Return the (X, Y) coordinate for the center point of the cell that contains the specified text.  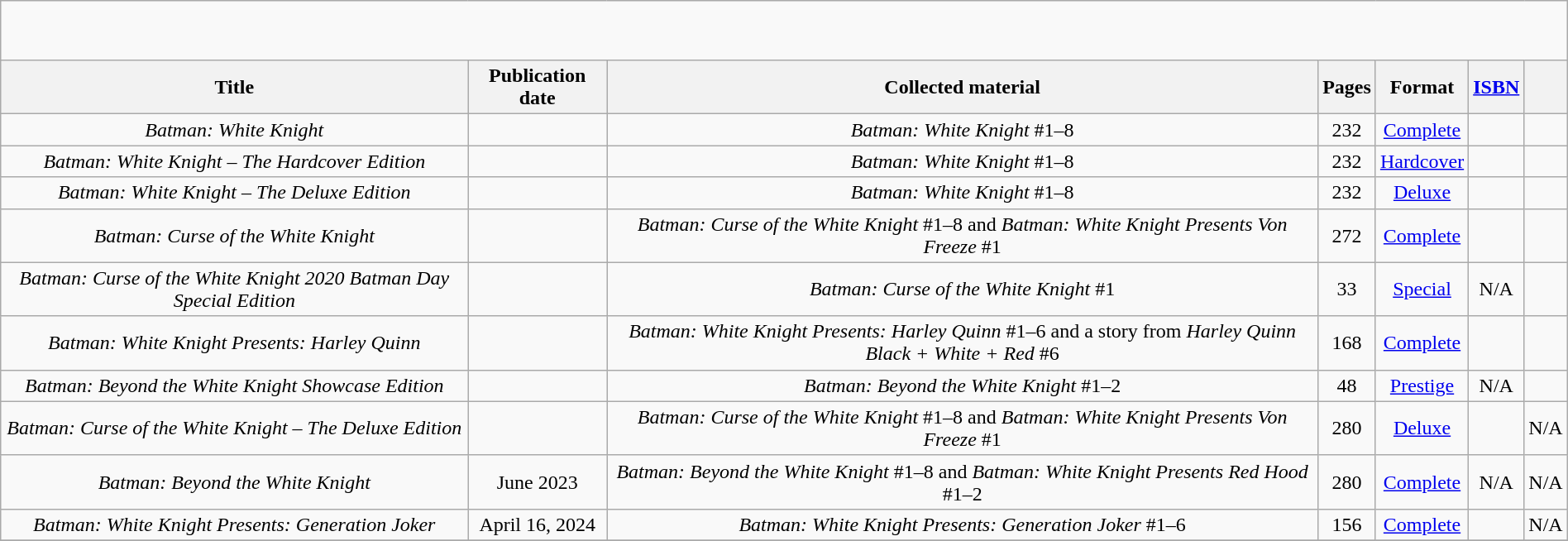
Batman: Curse of the White Knight (235, 235)
33 (1347, 290)
48 (1347, 385)
Prestige (1422, 385)
168 (1347, 342)
Special (1422, 290)
Batman: White Knight – The Hardcover Edition (235, 161)
Batman: White Knight – The Deluxe Edition (235, 193)
Hardcover (1422, 161)
Batman: Curse of the White Knight 2020 Batman Day Special Edition (235, 290)
Batman: White Knight (235, 130)
Batman: White Knight Presents: Harley Quinn #1–6 and a story from Harley Quinn Black + White + Red #6 (963, 342)
272 (1347, 235)
Batman: Beyond the White Knight #1–2 (963, 385)
Batman: Beyond the White Knight #1–8 and Batman: White Knight Presents Red Hood #1–2 (963, 481)
Batman: White Knight Presents: Generation Joker (235, 524)
Batman: Curse of the White Knight – The Deluxe Edition (235, 428)
156 (1347, 524)
Title (235, 88)
June 2023 (538, 481)
Batman: Curse of the White Knight #1 (963, 290)
Publication date (538, 88)
Batman: Beyond the White Knight Showcase Edition (235, 385)
Collected material (963, 88)
ISBN (1497, 88)
April 16, 2024 (538, 524)
Format (1422, 88)
Batman: White Knight Presents: Harley Quinn (235, 342)
Pages (1347, 88)
Batman: Beyond the White Knight (235, 481)
Batman: White Knight Presents: Generation Joker #1–6 (963, 524)
